Provide the [x, y] coordinate of the cell's center where the given text is located.  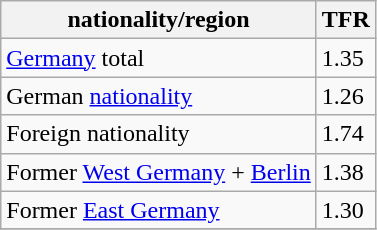
Former West Germany + Berlin [159, 172]
1.30 [346, 210]
1.35 [346, 58]
TFR [346, 20]
1.74 [346, 134]
1.38 [346, 172]
Germany total [159, 58]
German nationality [159, 96]
1.26 [346, 96]
Former East Germany [159, 210]
nationality/region [159, 20]
Foreign nationality [159, 134]
